From the cell containing the given text, extract its center point as (x, y) coordinate. 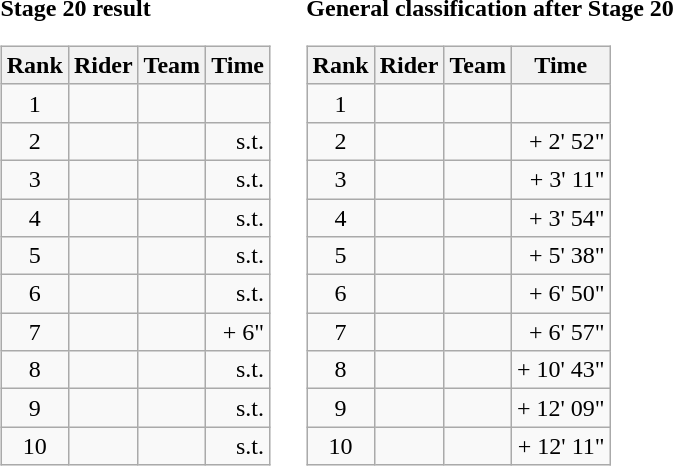
+ 10' 43" (560, 370)
+ 6' 50" (560, 294)
+ 12' 11" (560, 446)
+ 12' 09" (560, 408)
+ 3' 11" (560, 179)
+ 6' 57" (560, 332)
+ 2' 52" (560, 141)
+ 3' 54" (560, 217)
+ 5' 38" (560, 256)
+ 6" (238, 332)
